Return the (X, Y) coordinate for the center point of the cell that contains the specified text.  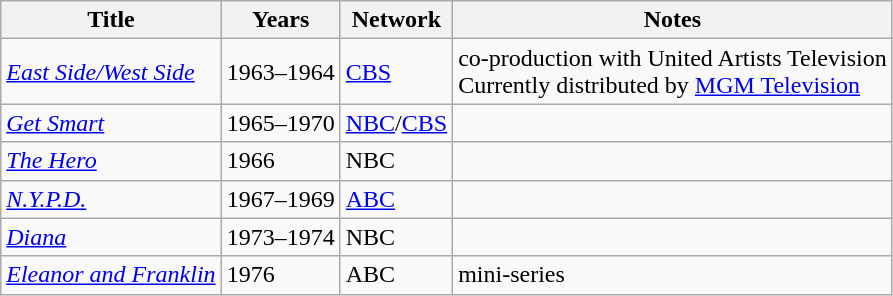
co-production with United Artists TelevisionCurrently distributed by MGM Television (673, 72)
Diana (111, 237)
Network (396, 20)
Notes (673, 20)
NBC/CBS (396, 123)
mini-series (673, 275)
1963–1964 (280, 72)
1965–1970 (280, 123)
CBS (396, 72)
N.Y.P.D. (111, 199)
1976 (280, 275)
Eleanor and Franklin (111, 275)
1967–1969 (280, 199)
The Hero (111, 161)
Title (111, 20)
1973–1974 (280, 237)
1966 (280, 161)
Years (280, 20)
Get Smart (111, 123)
East Side/West Side (111, 72)
